Return (x, y) of the center of cell containing provided text 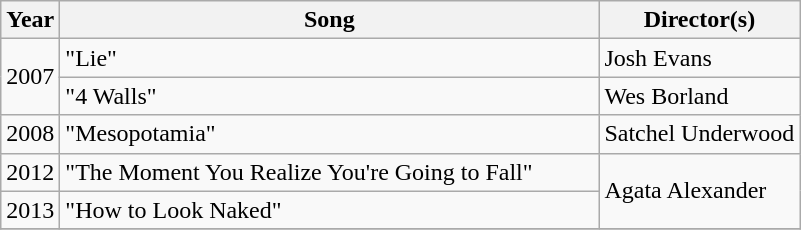
Agata Alexander (700, 191)
2012 (30, 172)
2007 (30, 77)
Wes Borland (700, 96)
Josh Evans (700, 58)
"How to Look Naked" (330, 210)
2008 (30, 134)
"4 Walls" (330, 96)
Year (30, 20)
2013 (30, 210)
"The Moment You Realize You're Going to Fall" (330, 172)
Director(s) (700, 20)
Song (330, 20)
"Lie" (330, 58)
Satchel Underwood (700, 134)
"Mesopotamia" (330, 134)
